Identify which cell holds the provided text, then report its (X, Y) central coordinate. 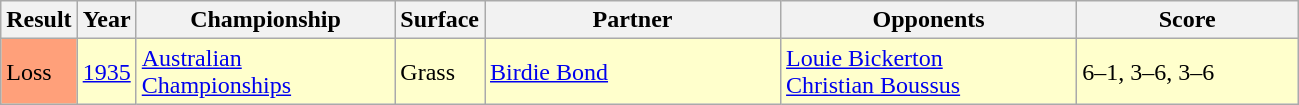
Louie Bickerton Christian Boussus (929, 72)
Score (1188, 20)
Result (39, 20)
Surface (440, 20)
Year (106, 20)
Birdie Bond (632, 72)
Australian Championships (266, 72)
Opponents (929, 20)
Partner (632, 20)
Championship (266, 20)
6–1, 3–6, 3–6 (1188, 72)
Grass (440, 72)
1935 (106, 72)
Loss (39, 72)
